Scan for the cell matching the given text and deliver its (x, y) coordinate at center. 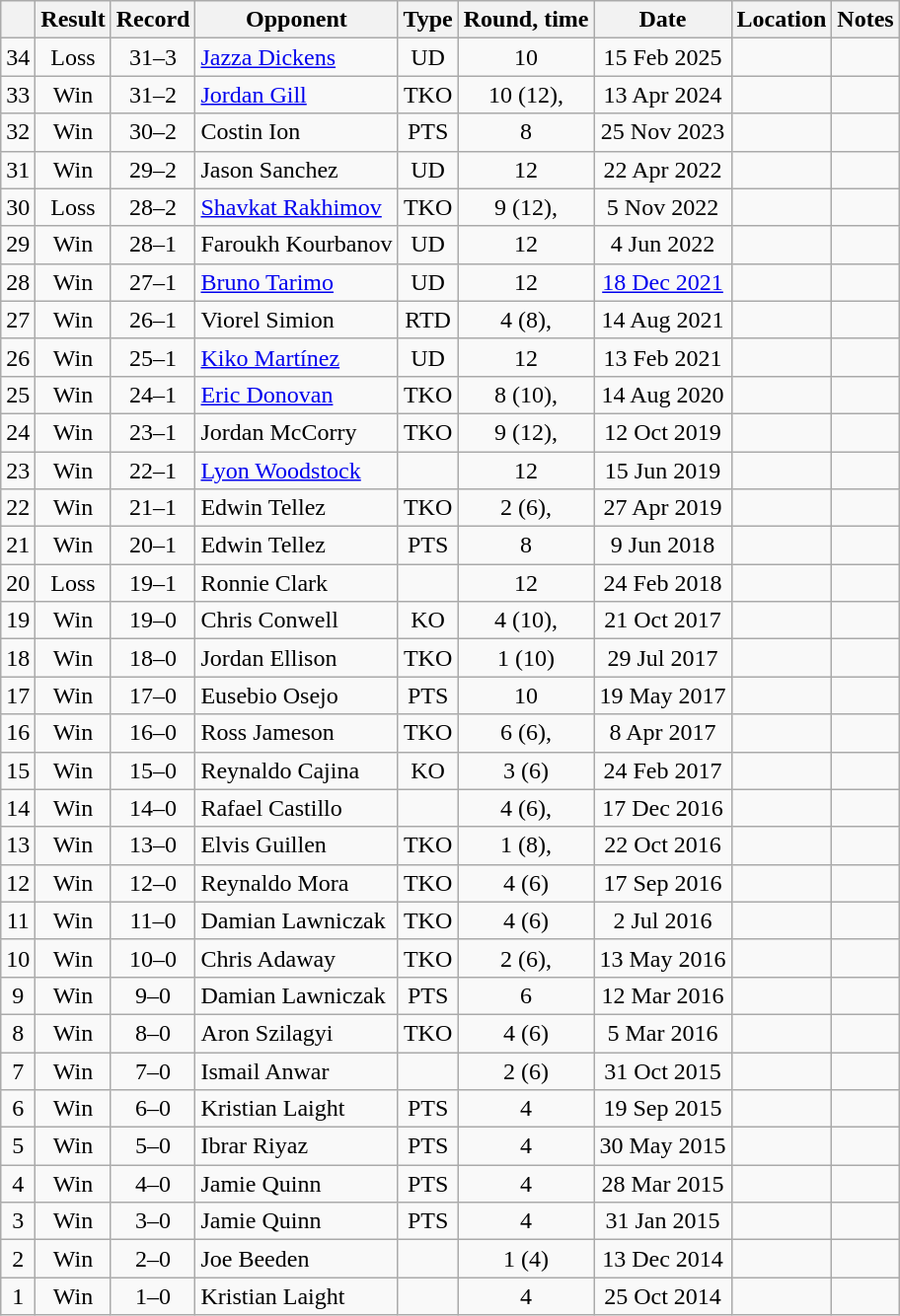
14 Aug 2021 (663, 320)
25–1 (153, 357)
23–1 (153, 432)
34 (18, 57)
11–0 (153, 920)
Jordan Ellison (296, 658)
Date (663, 20)
18–0 (153, 658)
21–1 (153, 508)
Jordan McCorry (296, 432)
4 (10), (526, 621)
31 Oct 2015 (663, 1070)
12–0 (153, 883)
18 Dec 2021 (663, 282)
Record (153, 20)
24–1 (153, 395)
4 (8), (526, 320)
27–1 (153, 282)
11 (18, 920)
2–0 (153, 1259)
9 Jun 2018 (663, 546)
14 Aug 2020 (663, 395)
15 (18, 770)
21 Oct 2017 (663, 621)
Faroukh Kourbanov (296, 245)
1 (8), (526, 845)
Notes (865, 20)
16–0 (153, 733)
5 Nov 2022 (663, 207)
31 (18, 170)
17–0 (153, 695)
12 Oct 2019 (663, 432)
Jazza Dickens (296, 57)
Jason Sanchez (296, 170)
19 (18, 621)
30 May 2015 (663, 1146)
Lyon Woodstock (296, 471)
5 (18, 1146)
19 May 2017 (663, 695)
31–2 (153, 95)
4 Jun 2022 (663, 245)
1–0 (153, 1296)
31–3 (153, 57)
24 (18, 432)
4 (6), (526, 808)
RTD (428, 320)
28 (18, 282)
13 (18, 845)
26 (18, 357)
1 (4) (526, 1259)
21 (18, 546)
22–1 (153, 471)
25 Nov 2023 (663, 132)
Chris Adaway (296, 958)
27 Apr 2019 (663, 508)
26–1 (153, 320)
23 (18, 471)
Opponent (296, 20)
1 (18, 1296)
31 Jan 2015 (663, 1221)
Jordan Gill (296, 95)
9–0 (153, 995)
19–0 (153, 621)
27 (18, 320)
Ross Jameson (296, 733)
7 (18, 1070)
13 Feb 2021 (663, 357)
10 (12), (526, 95)
Eusebio Osejo (296, 695)
3 (6) (526, 770)
6–0 (153, 1109)
20 (18, 583)
Kiko Martínez (296, 357)
17 Dec 2016 (663, 808)
18 (18, 658)
29 Jul 2017 (663, 658)
8 Apr 2017 (663, 733)
13 Apr 2024 (663, 95)
25 (18, 395)
Aron Szilagyi (296, 1033)
Type (428, 20)
30 (18, 207)
14–0 (153, 808)
25 Oct 2014 (663, 1296)
29 (18, 245)
28–1 (153, 245)
17 Sep 2016 (663, 883)
17 (18, 695)
2 Jul 2016 (663, 920)
6 (6), (526, 733)
24 Feb 2018 (663, 583)
Reynaldo Cajina (296, 770)
30–2 (153, 132)
12 Mar 2016 (663, 995)
Ronnie Clark (296, 583)
9 (18, 995)
28–2 (153, 207)
22 (18, 508)
Shavkat Rakhimov (296, 207)
8 (10), (526, 395)
1 (10) (526, 658)
5–0 (153, 1146)
14 (18, 808)
24 Feb 2017 (663, 770)
Ibrar Riyaz (296, 1146)
32 (18, 132)
4–0 (153, 1184)
19 Sep 2015 (663, 1109)
Chris Conwell (296, 621)
Costin Ion (296, 132)
Reynaldo Mora (296, 883)
2 (18, 1259)
13–0 (153, 845)
8–0 (153, 1033)
33 (18, 95)
3 (18, 1221)
29–2 (153, 170)
19–1 (153, 583)
7–0 (153, 1070)
13 Dec 2014 (663, 1259)
22 Oct 2016 (663, 845)
Viorel Simion (296, 320)
2 (6) (526, 1070)
Elvis Guillen (296, 845)
Joe Beeden (296, 1259)
Location (782, 20)
Round, time (526, 20)
Bruno Tarimo (296, 282)
Ismail Anwar (296, 1070)
15 Feb 2025 (663, 57)
22 Apr 2022 (663, 170)
20–1 (153, 546)
Rafael Castillo (296, 808)
Eric Donovan (296, 395)
Result (73, 20)
5 Mar 2016 (663, 1033)
28 Mar 2015 (663, 1184)
15 Jun 2019 (663, 471)
16 (18, 733)
15–0 (153, 770)
13 May 2016 (663, 958)
3–0 (153, 1221)
10–0 (153, 958)
